Provide the [X, Y] coordinate of the cell's center where the given text is located.  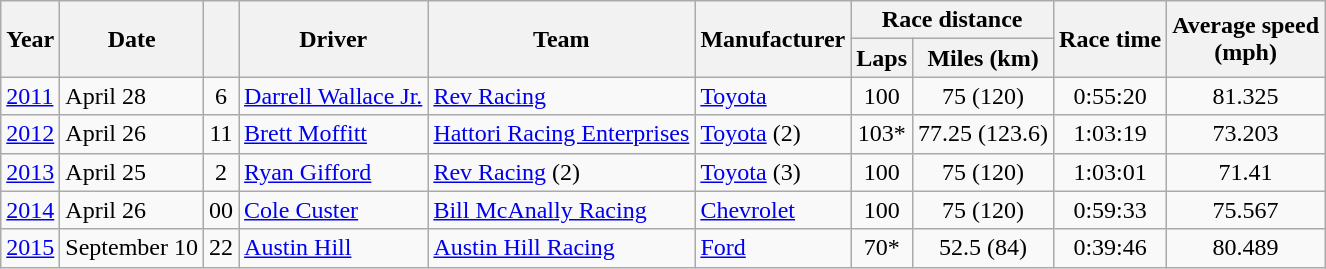
1:03:01 [1110, 172]
April 25 [132, 172]
77.25 (123.6) [984, 134]
Rev Racing [562, 96]
00 [222, 210]
Average speed(mph) [1246, 39]
Ryan Gifford [334, 172]
Miles (km) [984, 58]
Austin Hill Racing [562, 248]
Laps [882, 58]
Chevrolet [773, 210]
Cole Custer [334, 210]
0:55:20 [1110, 96]
Rev Racing (2) [562, 172]
2011 [30, 96]
September 10 [132, 248]
71.41 [1246, 172]
Darrell Wallace Jr. [334, 96]
Bill McAnally Racing [562, 210]
11 [222, 134]
2013 [30, 172]
2 [222, 172]
2012 [30, 134]
Race distance [952, 20]
Manufacturer [773, 39]
80.489 [1246, 248]
81.325 [1246, 96]
Toyota (3) [773, 172]
Toyota (2) [773, 134]
75.567 [1246, 210]
70* [882, 248]
Team [562, 39]
Brett Moffitt [334, 134]
Hattori Racing Enterprises [562, 134]
6 [222, 96]
Austin Hill [334, 248]
0:59:33 [1110, 210]
Date [132, 39]
April 28 [132, 96]
Year [30, 39]
0:39:46 [1110, 248]
2015 [30, 248]
2014 [30, 210]
Race time [1110, 39]
73.203 [1246, 134]
Toyota [773, 96]
103* [882, 134]
Ford [773, 248]
52.5 (84) [984, 248]
22 [222, 248]
Driver [334, 39]
1:03:19 [1110, 134]
